Search for the cell housing the specified text and yield its (X, Y) center coordinate. 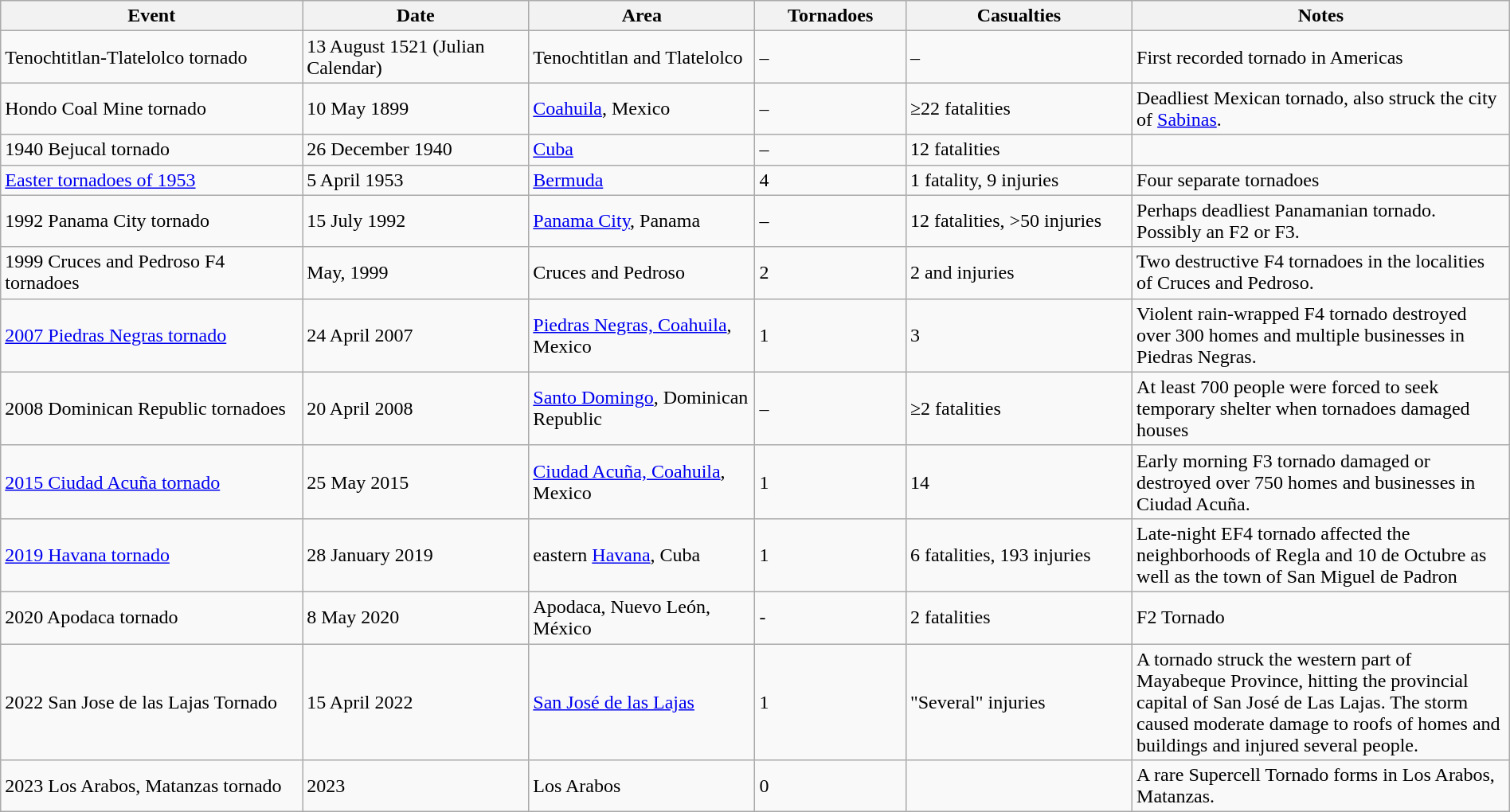
Bermuda (642, 180)
Panama City, Panama (642, 221)
25 May 2015 (416, 482)
1999 Cruces and Pedroso F4 tornadoes (151, 272)
Tornadoes (830, 16)
Notes (1321, 16)
2007 Piedras Negras tornado (151, 335)
Hondo Coal Mine tornado (151, 108)
"Several" injuries (1019, 701)
Violent rain-wrapped F4 tornado destroyed over 300 homes and multiple businesses in Piedras Negras. (1321, 335)
Easter tornadoes of 1953 (151, 180)
Late-night EF4 tornado affected the neighborhoods of Regla and 10 de Octubre as well as the town of San Miguel de Padron (1321, 555)
≥2 fatalities (1019, 408)
F2 Tornado (1321, 618)
2 and injuries (1019, 272)
Coahuila, Mexico (642, 108)
1 fatality, 9 injuries (1019, 180)
1940 Bejucal tornado (151, 150)
≥22 fatalities (1019, 108)
2 fatalities (1019, 618)
5 April 1953 (416, 180)
May, 1999 (416, 272)
28 January 2019 (416, 555)
24 April 2007 (416, 335)
Area (642, 16)
Piedras Negras, Coahuila, Mexico (642, 335)
12 fatalities, >50 injuries (1019, 221)
8 May 2020 (416, 618)
A rare Supercell Tornado forms in Los Arabos, Matanzas. (1321, 787)
Cruces and Pedroso (642, 272)
2023 Los Arabos, Matanzas tornado (151, 787)
2019 Havana tornado (151, 555)
Event (151, 16)
Deadliest Mexican tornado, also struck the city of Sabinas. (1321, 108)
2020 Apodaca tornado (151, 618)
20 April 2008 (416, 408)
Early morning F3 tornado damaged or destroyed over 750 homes and businesses in Ciudad Acuña. (1321, 482)
14 (1019, 482)
15 July 1992 (416, 221)
Los Arabos (642, 787)
10 May 1899 (416, 108)
Ciudad Acuña, Coahuila, Mexico (642, 482)
1992 Panama City tornado (151, 221)
At least 700 people were forced to seek temporary shelter when tornadoes damaged houses (1321, 408)
12 fatalities (1019, 150)
Tenochtitlan-Tlatelolco tornado (151, 57)
Apodaca, Nuevo León, México (642, 618)
Tenochtitlan and Tlatelolco (642, 57)
13 August 1521 (Julian Calendar) (416, 57)
Date (416, 16)
Casualties (1019, 16)
2023 (416, 787)
15 April 2022 (416, 701)
Two destructive F4 tornadoes in the localities of Cruces and Pedroso. (1321, 272)
Four separate tornadoes (1321, 180)
San José de las Lajas (642, 701)
2008 Dominican Republic tornadoes (151, 408)
6 fatalities, 193 injuries (1019, 555)
Perhaps deadliest Panamanian tornado. Possibly an F2 or F3. (1321, 221)
Santo Domingo, Dominican Republic (642, 408)
2015 Ciudad Acuña tornado (151, 482)
4 (830, 180)
eastern Havana, Cuba (642, 555)
First recorded tornado in Americas (1321, 57)
- (830, 618)
2022 San Jose de las Lajas Tornado (151, 701)
Cuba (642, 150)
3 (1019, 335)
26 December 1940 (416, 150)
2 (830, 272)
0 (830, 787)
